Find where the given text appears and provide that cell's center as (x, y) coordinate. 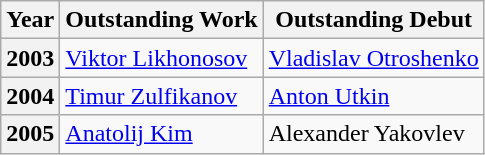
2003 (30, 58)
2004 (30, 96)
Year (30, 20)
Anatolij Kim (162, 134)
2005 (30, 134)
Anton Utkin (374, 96)
Outstanding Work (162, 20)
Alexander Yakovlev (374, 134)
Viktor Likhonosov (162, 58)
Vladislav Otroshenko (374, 58)
Outstanding Debut (374, 20)
Timur Zulfikanov (162, 96)
